Provide the [X, Y] coordinate of the cell's center where the given text is located.  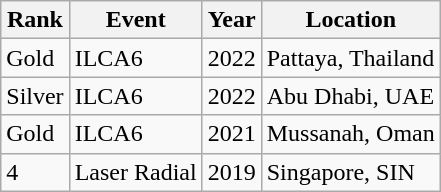
Silver [35, 96]
4 [35, 172]
Event [136, 20]
Laser Radial [136, 172]
Mussanah, Oman [350, 134]
Singapore, SIN [350, 172]
Year [232, 20]
Pattaya, Thailand [350, 58]
Rank [35, 20]
Location [350, 20]
Abu Dhabi, UAE [350, 96]
2021 [232, 134]
2019 [232, 172]
